Detect which cell encompasses the target text, then output its [X, Y] center coordinate. 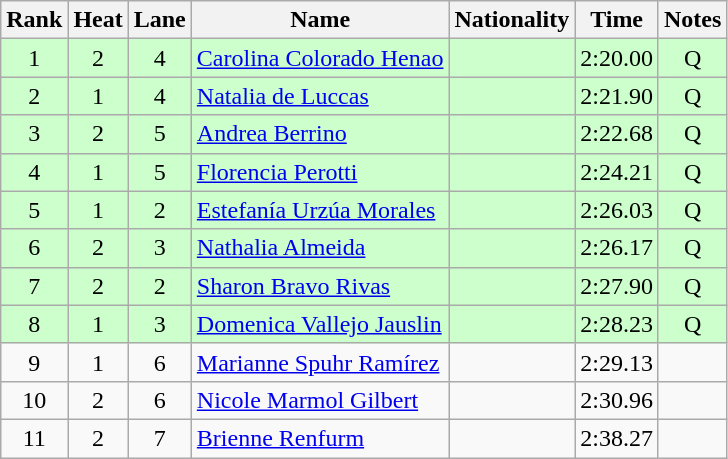
8 [34, 324]
10 [34, 400]
2:27.90 [617, 286]
Carolina Colorado Henao [320, 58]
Notes [692, 20]
Brienne Renfurm [320, 438]
2:29.13 [617, 362]
2:20.00 [617, 58]
Florencia Perotti [320, 172]
Name [320, 20]
Domenica Vallejo Jauslin [320, 324]
Heat [98, 20]
Time [617, 20]
11 [34, 438]
Andrea Berrino [320, 134]
Rank [34, 20]
9 [34, 362]
2:21.90 [617, 96]
Lane [160, 20]
Sharon Bravo Rivas [320, 286]
Estefanía Urzúa Morales [320, 210]
Nicole Marmol Gilbert [320, 400]
2:26.17 [617, 248]
2:26.03 [617, 210]
Nathalia Almeida [320, 248]
2:24.21 [617, 172]
Marianne Spuhr Ramírez [320, 362]
2:30.96 [617, 400]
2:28.23 [617, 324]
Natalia de Luccas [320, 96]
Nationality [512, 20]
2:38.27 [617, 438]
2:22.68 [617, 134]
